Provide the [x, y] coordinate of the cell's center where the given text is located.  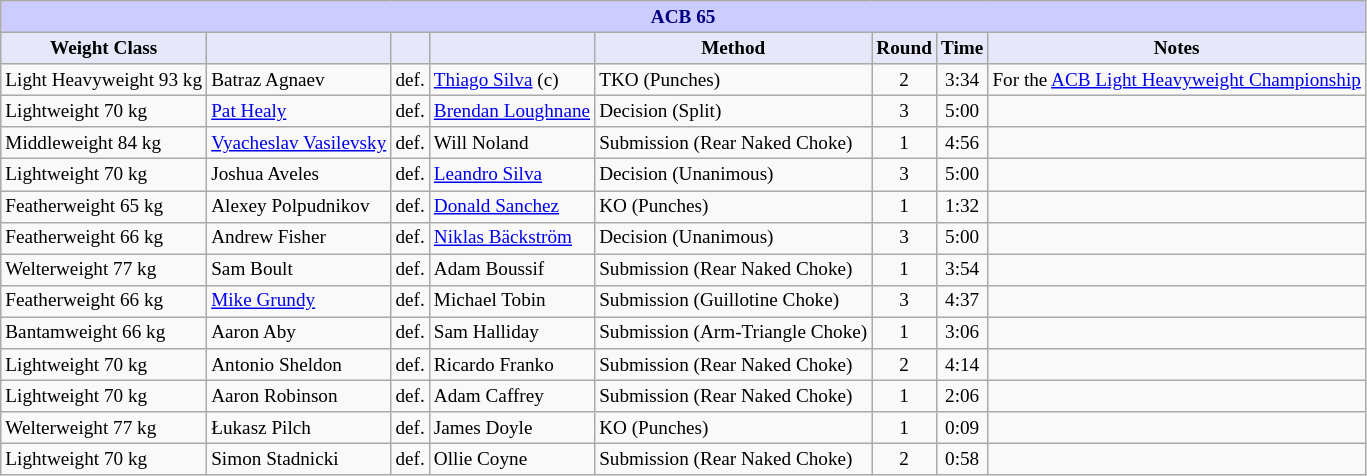
For the ACB Light Heavyweight Championship [1177, 80]
Batraz Agnaev [299, 80]
Featherweight 65 kg [104, 206]
Brendan Loughnane [512, 111]
Donald Sanchez [512, 206]
Aaron Aby [299, 333]
Middleweight 84 kg [104, 143]
Niklas Bäckström [512, 238]
4:14 [962, 365]
Simon Stadnicki [299, 460]
Aaron Robinson [299, 396]
Leandro Silva [512, 175]
Adam Boussif [512, 270]
Submission (Arm-Triangle Choke) [734, 333]
Round [904, 48]
Notes [1177, 48]
Adam Caffrey [512, 396]
Joshua Aveles [299, 175]
Andrew Fisher [299, 238]
Pat Healy [299, 111]
0:09 [962, 428]
ACB 65 [684, 17]
1:32 [962, 206]
Antonio Sheldon [299, 365]
Mike Grundy [299, 301]
Łukasz Pilch [299, 428]
Sam Halliday [512, 333]
Method [734, 48]
3:34 [962, 80]
0:58 [962, 460]
2:06 [962, 396]
Will Noland [512, 143]
Decision (Split) [734, 111]
Ricardo Franko [512, 365]
Michael Tobin [512, 301]
4:56 [962, 143]
3:54 [962, 270]
Bantamweight 66 kg [104, 333]
James Doyle [512, 428]
TKO (Punches) [734, 80]
3:06 [962, 333]
4:37 [962, 301]
Vyacheslav Vasilevsky [299, 143]
Weight Class [104, 48]
Alexey Polpudnikov [299, 206]
Ollie Coyne [512, 460]
Thiago Silva (c) [512, 80]
Time [962, 48]
Submission (Guillotine Choke) [734, 301]
Light Heavyweight 93 kg [104, 80]
Sam Boult [299, 270]
